Return the (x, y) coordinate for the center point of the cell that contains the specified text.  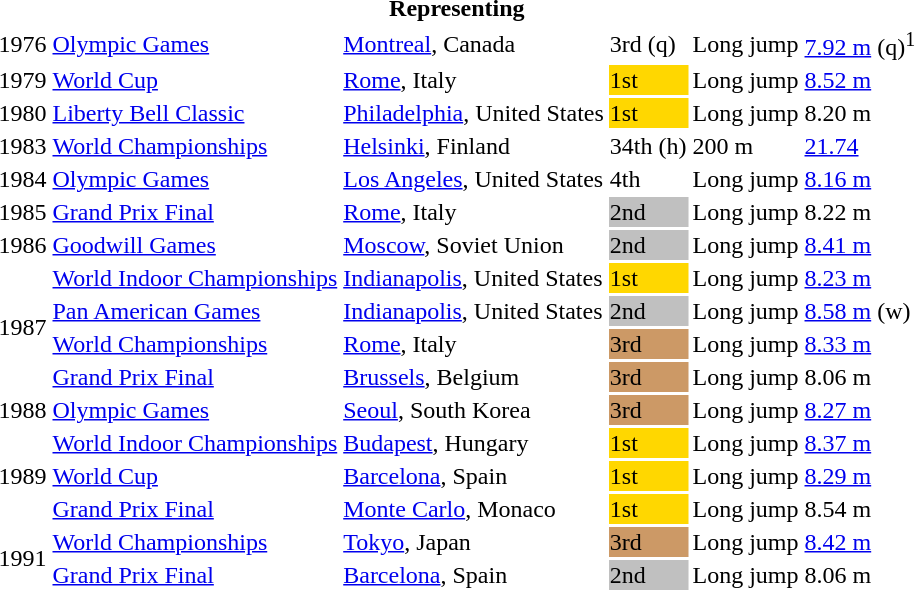
Moscow, Soviet Union (474, 245)
Pan American Games (195, 311)
34th (h) (648, 146)
Goodwill Games (195, 245)
Monte Carlo, Monaco (474, 509)
Seoul, South Korea (474, 410)
Los Angeles, United States (474, 179)
Brussels, Belgium (474, 377)
Tokyo, Japan (474, 542)
Philadelphia, United States (474, 113)
Liberty Bell Classic (195, 113)
Budapest, Hungary (474, 443)
200 m (746, 146)
4th (648, 179)
3rd (q) (648, 44)
Helsinki, Finland (474, 146)
Montreal, Canada (474, 44)
